Detect which cell encompasses the target text, then output its (X, Y) center coordinate. 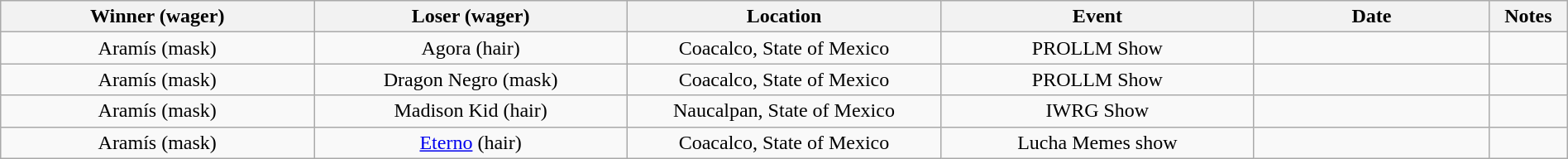
Lucha Memes show (1097, 142)
Dragon Negro (mask) (471, 79)
Agora (hair) (471, 48)
Location (784, 17)
Event (1097, 17)
Naucalpan, State of Mexico (784, 111)
Winner (wager) (157, 17)
Loser (wager) (471, 17)
Date (1371, 17)
IWRG Show (1097, 111)
Notes (1528, 17)
Madison Kid (hair) (471, 111)
Eterno (hair) (471, 142)
